Find where the given text appears and provide that cell's center as (x, y) coordinate. 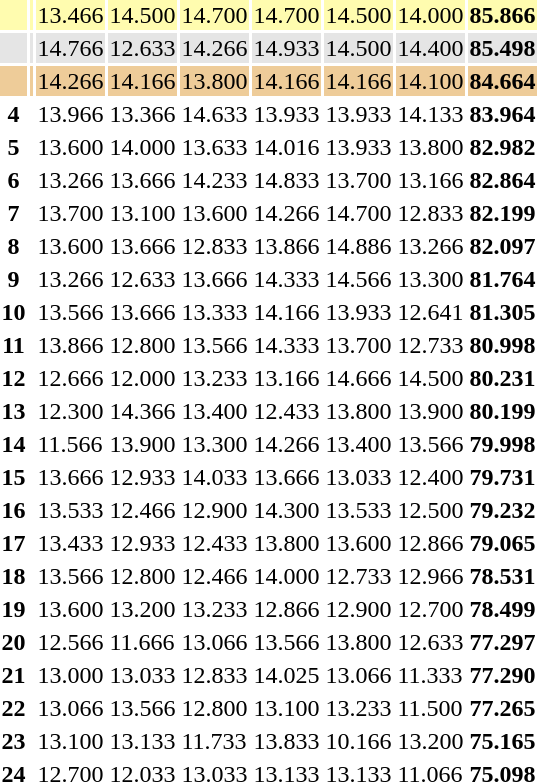
14.233 (214, 180)
11.733 (214, 741)
12.566 (70, 642)
13 (14, 411)
13.966 (70, 114)
12.700 (430, 609)
14.133 (430, 114)
13.633 (214, 147)
14.886 (358, 246)
14.025 (286, 675)
78.499 (502, 609)
8 (14, 246)
79.065 (502, 543)
80.199 (502, 411)
22 (14, 708)
11.500 (430, 708)
75.165 (502, 741)
82.864 (502, 180)
21 (14, 675)
14.766 (70, 48)
78.531 (502, 576)
82.982 (502, 147)
14.933 (286, 48)
84.664 (502, 81)
14.633 (214, 114)
18 (14, 576)
13.366 (142, 114)
13.433 (70, 543)
82.097 (502, 246)
13.133 (142, 741)
7 (14, 213)
77.290 (502, 675)
77.297 (502, 642)
77.265 (502, 708)
15 (14, 477)
11.333 (430, 675)
11 (14, 345)
85.498 (502, 48)
13.333 (214, 312)
14.300 (286, 510)
4 (14, 114)
10.166 (358, 741)
13.000 (70, 675)
12.966 (430, 576)
23 (14, 741)
80.998 (502, 345)
10 (14, 312)
14 (14, 444)
5 (14, 147)
14.100 (430, 81)
19 (14, 609)
11.666 (142, 642)
13.466 (70, 15)
12.641 (430, 312)
12 (14, 378)
79.232 (502, 510)
79.731 (502, 477)
20 (14, 642)
12.500 (430, 510)
81.305 (502, 312)
83.964 (502, 114)
14.566 (358, 279)
14.666 (358, 378)
82.199 (502, 213)
6 (14, 180)
81.764 (502, 279)
14.366 (142, 411)
17 (14, 543)
13.833 (286, 741)
14.400 (430, 48)
16 (14, 510)
12.300 (70, 411)
12.400 (430, 477)
11.566 (70, 444)
14.016 (286, 147)
12.666 (70, 378)
79.998 (502, 444)
12.000 (142, 378)
14.833 (286, 180)
14.033 (214, 477)
80.231 (502, 378)
9 (14, 279)
85.866 (502, 15)
